Provide the (X, Y) coordinate of the cell's center where the given text is located.  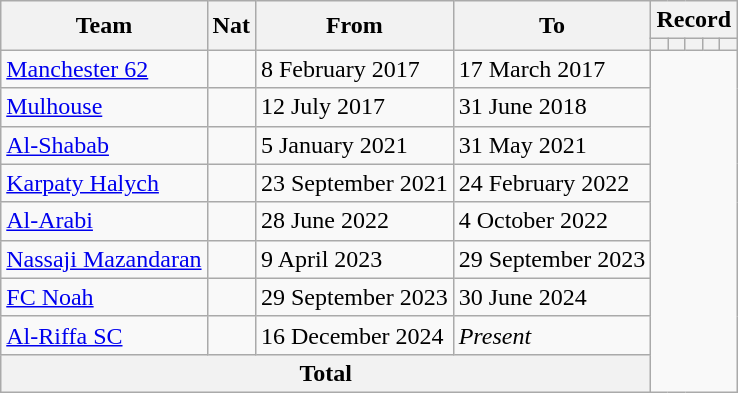
16 December 2024 (354, 335)
31 May 2021 (552, 145)
Total (326, 373)
24 February 2022 (552, 183)
FC Noah (104, 297)
Manchester 62 (104, 69)
12 July 2017 (354, 107)
31 June 2018 (552, 107)
5 January 2021 (354, 145)
Karpaty Halych (104, 183)
Present (552, 335)
Al-Arabi (104, 221)
4 October 2022 (552, 221)
From (354, 26)
23 September 2021 (354, 183)
9 April 2023 (354, 259)
Mulhouse (104, 107)
17 March 2017 (552, 69)
Team (104, 26)
Nat (231, 26)
30 June 2024 (552, 297)
28 June 2022 (354, 221)
To (552, 26)
Record (694, 20)
Al-Shabab (104, 145)
Nassaji Mazandaran (104, 259)
8 February 2017 (354, 69)
Al-Riffa SC (104, 335)
